From the cell containing the given text, extract its center point as [x, y] coordinate. 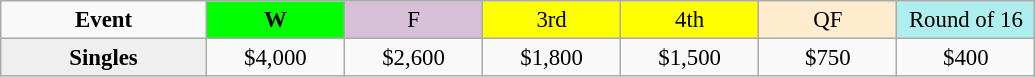
$1,800 [552, 58]
W [275, 20]
$4,000 [275, 58]
$1,500 [690, 58]
F [413, 20]
$750 [828, 58]
QF [828, 20]
Event [104, 20]
$400 [966, 58]
3rd [552, 20]
4th [690, 20]
$2,600 [413, 58]
Round of 16 [966, 20]
Singles [104, 58]
